Return the (x, y) coordinate for the center point of the cell that contains the specified text.  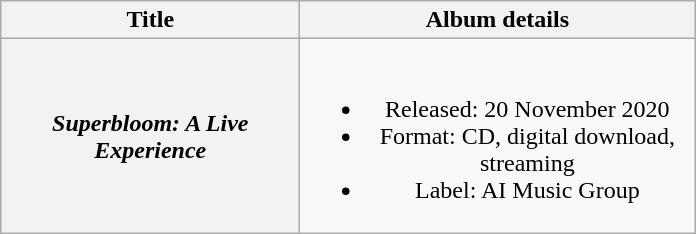
Album details (498, 20)
Title (150, 20)
Superbloom: A Live Experience (150, 136)
Released: 20 November 2020Format: CD, digital download, streamingLabel: AI Music Group (498, 136)
